Capture the cell that displays the provided text and extract its [x, y] central coordinate. 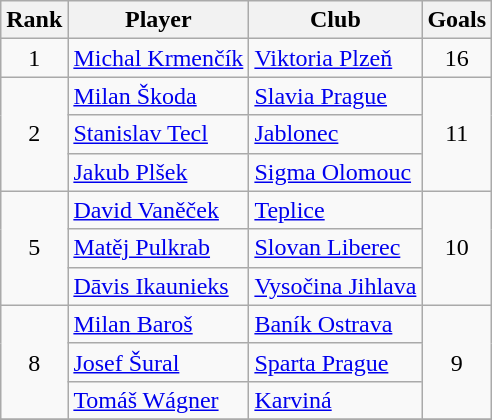
5 [34, 248]
Club [336, 20]
Sparta Prague [336, 362]
Dāvis Ikaunieks [158, 286]
Teplice [336, 210]
Player [158, 20]
Michal Krmenčík [158, 58]
Goals [457, 20]
1 [34, 58]
Slavia Prague [336, 96]
10 [457, 248]
Viktoria Plzeň [336, 58]
16 [457, 58]
Josef Šural [158, 362]
Sigma Olomouc [336, 172]
Tomáš Wágner [158, 400]
Stanislav Tecl [158, 134]
Milan Škoda [158, 96]
Rank [34, 20]
2 [34, 134]
Baník Ostrava [336, 324]
Jakub Plšek [158, 172]
Slovan Liberec [336, 248]
11 [457, 134]
Karviná [336, 400]
Matěj Pulkrab [158, 248]
Jablonec [336, 134]
Vysočina Jihlava [336, 286]
8 [34, 362]
David Vaněček [158, 210]
Milan Baroš [158, 324]
9 [457, 362]
